Provide the (x, y) coordinate of the cell's center where the given text is located.  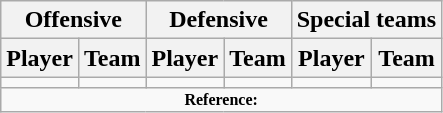
Reference: (222, 100)
Defensive (218, 20)
Special teams (366, 20)
Offensive (74, 20)
